Capture the cell that displays the provided text and extract its [x, y] central coordinate. 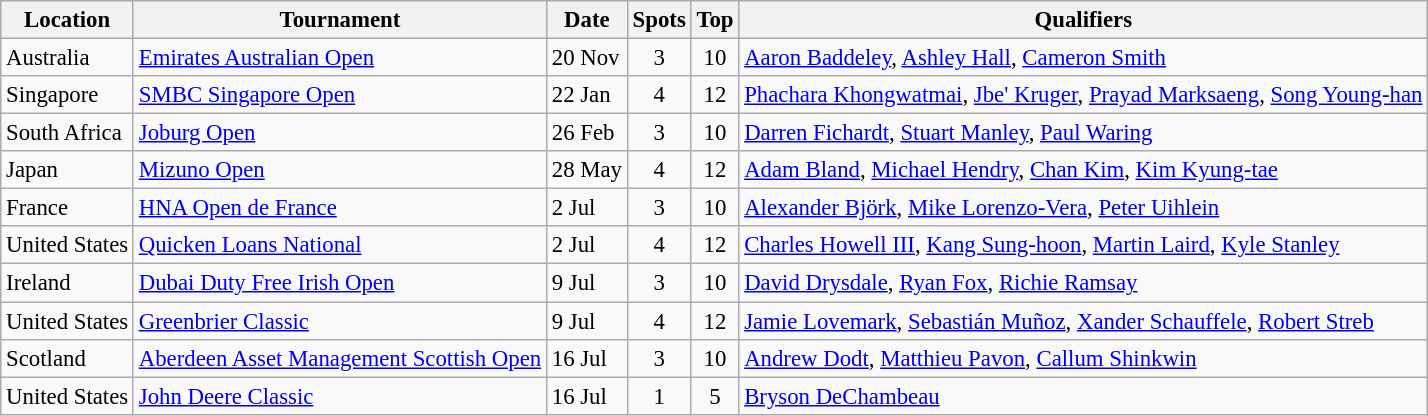
Top [715, 20]
Andrew Dodt, Matthieu Pavon, Callum Shinkwin [1084, 358]
5 [715, 396]
Spots [659, 20]
Qualifiers [1084, 20]
Mizuno Open [340, 170]
Darren Fichardt, Stuart Manley, Paul Waring [1084, 133]
Alexander Björk, Mike Lorenzo-Vera, Peter Uihlein [1084, 208]
France [68, 208]
Quicken Loans National [340, 245]
Tournament [340, 20]
28 May [586, 170]
Adam Bland, Michael Hendry, Chan Kim, Kim Kyung-tae [1084, 170]
1 [659, 396]
Bryson DeChambeau [1084, 396]
20 Nov [586, 58]
Australia [68, 58]
Date [586, 20]
HNA Open de France [340, 208]
Emirates Australian Open [340, 58]
26 Feb [586, 133]
Aaron Baddeley, Ashley Hall, Cameron Smith [1084, 58]
Singapore [68, 95]
22 Jan [586, 95]
Ireland [68, 283]
Aberdeen Asset Management Scottish Open [340, 358]
Phachara Khongwatmai, Jbe' Kruger, Prayad Marksaeng, Song Young-han [1084, 95]
Jamie Lovemark, Sebastián Muñoz, Xander Schauffele, Robert Streb [1084, 321]
John Deere Classic [340, 396]
SMBC Singapore Open [340, 95]
Dubai Duty Free Irish Open [340, 283]
David Drysdale, Ryan Fox, Richie Ramsay [1084, 283]
Greenbrier Classic [340, 321]
Japan [68, 170]
Scotland [68, 358]
Charles Howell III, Kang Sung-hoon, Martin Laird, Kyle Stanley [1084, 245]
Location [68, 20]
South Africa [68, 133]
Joburg Open [340, 133]
